Search for the cell housing the specified text and yield its (x, y) center coordinate. 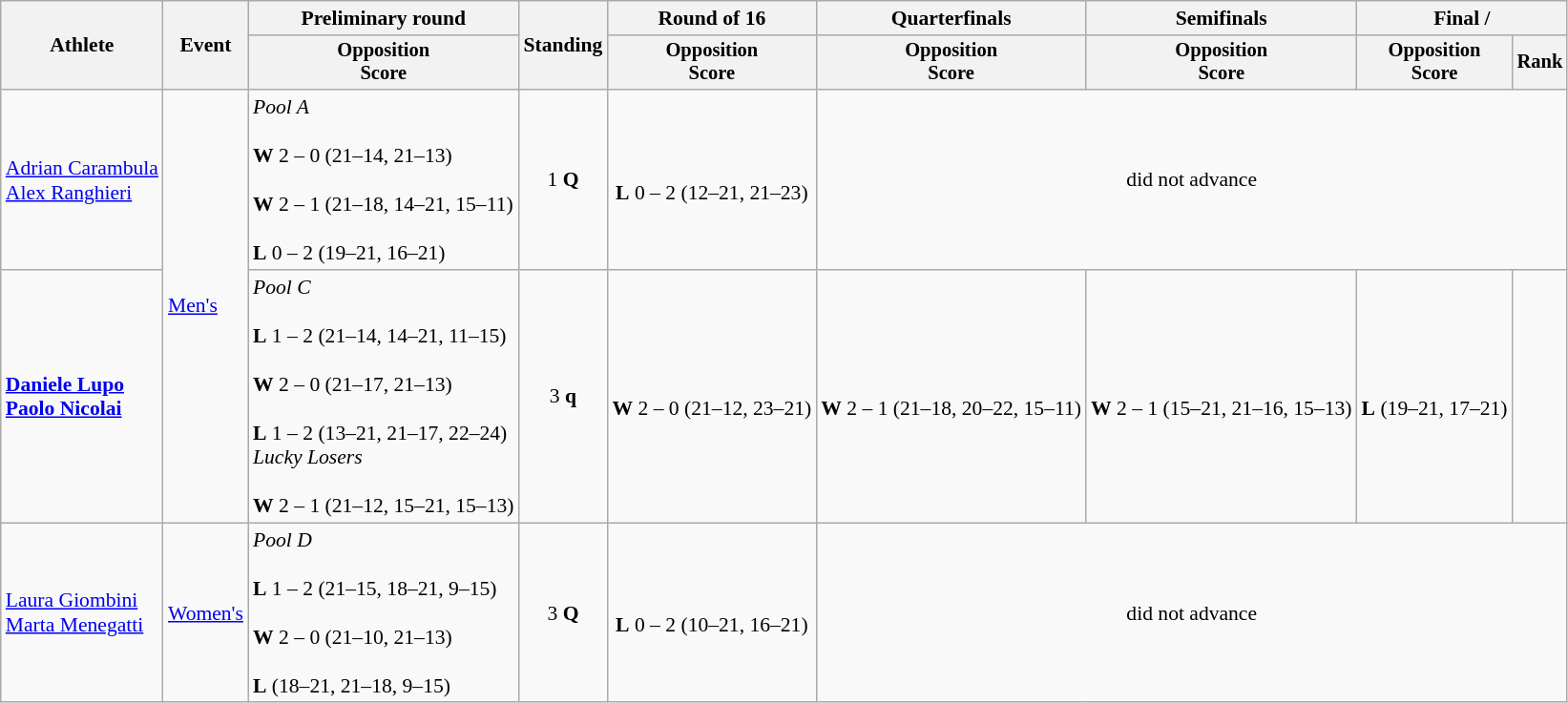
L (19–21, 17–21) (1435, 397)
Laura GiombiniMarta Menegatti (82, 612)
Quarterfinals (951, 18)
Final / (1462, 18)
Daniele LupoPaolo Nicolai (82, 397)
3 Q (563, 612)
Athlete (82, 46)
L 0 – 2 (10–21, 16–21) (712, 612)
Pool AW 2 – 0 (21–14, 21–13)W 2 – 1 (21–18, 14–21, 15–11)L 0 – 2 (19–21, 16–21) (384, 179)
Standing (563, 46)
Men's (206, 306)
L 0 – 2 (12–21, 21–23) (712, 179)
Rank (1540, 63)
W 2 – 1 (15–21, 21–16, 15–13) (1222, 397)
Pool DL 1 – 2 (21–15, 18–21, 9–15)W 2 – 0 (21–10, 21–13)L (18–21, 21–18, 9–15) (384, 612)
Pool CL 1 – 2 (21–14, 14–21, 11–15)W 2 – 0 (21–17, 21–13)L 1 – 2 (13–21, 21–17, 22–24)Lucky LosersW 2 – 1 (21–12, 15–21, 15–13) (384, 397)
Women's (206, 612)
Adrian CarambulaAlex Ranghieri (82, 179)
Round of 16 (712, 18)
Event (206, 46)
Preliminary round (384, 18)
Semifinals (1222, 18)
1 Q (563, 179)
W 2 – 1 (21–18, 20–22, 15–11) (951, 397)
W 2 – 0 (21–12, 23–21) (712, 397)
3 q (563, 397)
